Provide the (x, y) coordinate of the cell's center where the given text is located.  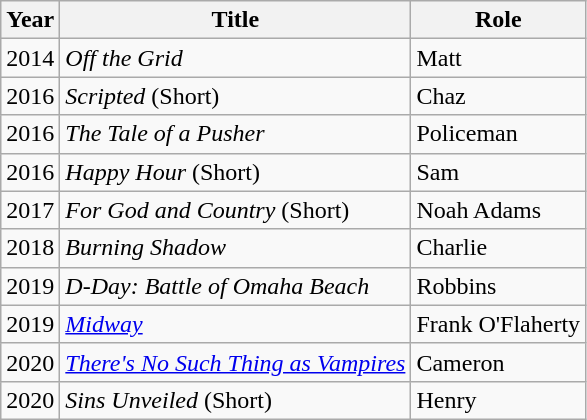
2018 (30, 248)
2014 (30, 58)
Henry (498, 400)
Frank O'Flaherty (498, 324)
Title (236, 20)
The Tale of a Pusher (236, 134)
Happy Hour (Short) (236, 172)
Burning Shadow (236, 248)
Cameron (498, 362)
Off the Grid (236, 58)
Role (498, 20)
Sins Unveiled (Short) (236, 400)
Midway (236, 324)
Robbins (498, 286)
Sam (498, 172)
2017 (30, 210)
Chaz (498, 96)
D-Day: Battle of Omaha Beach (236, 286)
Charlie (498, 248)
Year (30, 20)
For God and Country (Short) (236, 210)
Noah Adams (498, 210)
Scripted (Short) (236, 96)
Policeman (498, 134)
Matt (498, 58)
There's No Such Thing as Vampires (236, 362)
